Output the (x, y) coordinate of the center of the cell containing the given text.  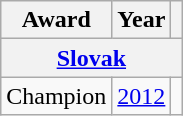
Award (56, 20)
2012 (142, 96)
Slovak (92, 58)
Champion (56, 96)
Year (142, 20)
